Find where the given text appears and provide that cell's center as [x, y] coordinate. 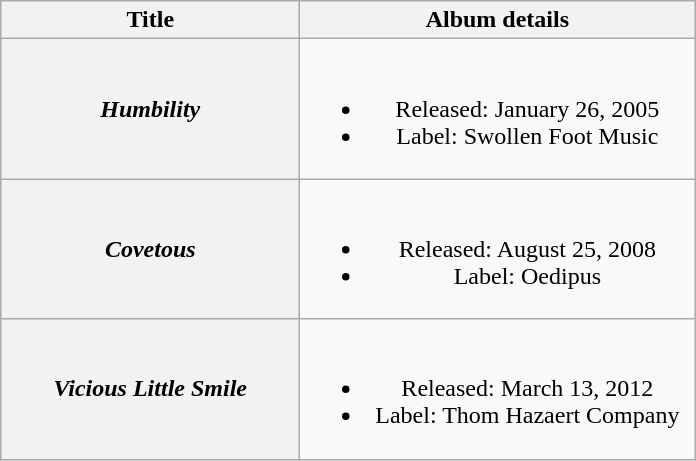
Released: January 26, 2005Label: Swollen Foot Music [498, 109]
Released: March 13, 2012Label: Thom Hazaert Company [498, 389]
Released: August 25, 2008Label: Oedipus [498, 249]
Vicious Little Smile [150, 389]
Humbility [150, 109]
Covetous [150, 249]
Title [150, 20]
Album details [498, 20]
